Detect which cell encompasses the target text, then output its [X, Y] center coordinate. 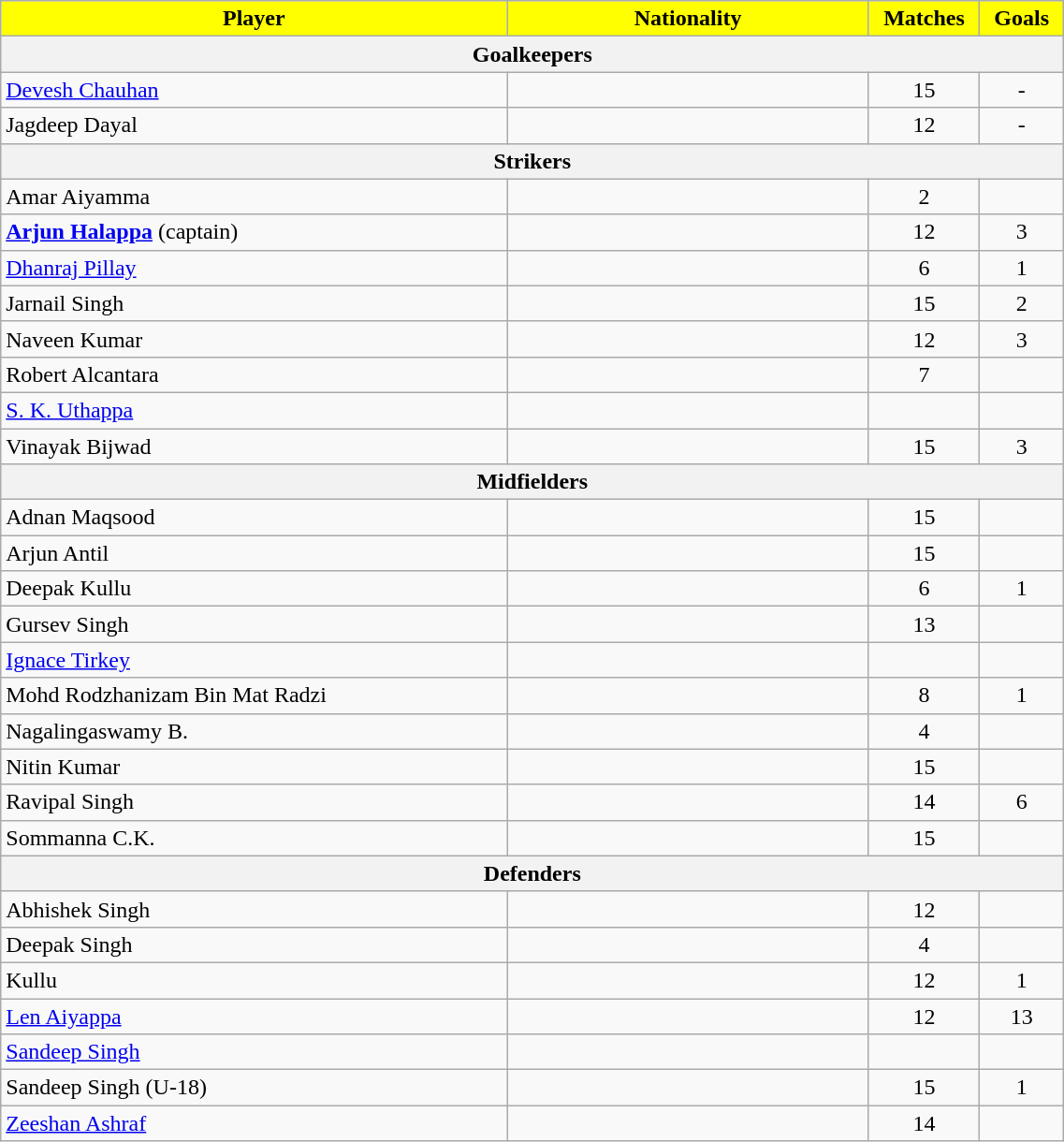
Deepak Singh [255, 944]
Nationality [689, 19]
Matches [924, 19]
Vinayak Bijwad [255, 447]
Player [255, 19]
Adnan Maqsood [255, 518]
Deepak Kullu [255, 589]
Amar Aiyamma [255, 197]
Midfielders [532, 482]
Goals [1022, 19]
Defenders [532, 873]
Ravipal Singh [255, 802]
Jarnail Singh [255, 303]
Dhanraj Pillay [255, 268]
Sommanna C.K. [255, 838]
Len Aiyappa [255, 1016]
Arjun Halappa (captain) [255, 232]
Kullu [255, 980]
Arjun Antil [255, 553]
Robert Alcantara [255, 374]
Gursev Singh [255, 624]
S. K. Uthappa [255, 410]
Devesh Chauhan [255, 90]
Jagdeep Dayal [255, 125]
Goalkeepers [532, 54]
8 [924, 695]
Nitin Kumar [255, 767]
Sandeep Singh (U-18) [255, 1088]
7 [924, 374]
Sandeep Singh [255, 1052]
Zeeshan Ashraf [255, 1123]
Strikers [532, 161]
Nagalingaswamy B. [255, 731]
Mohd Rodzhanizam Bin Mat Radzi [255, 695]
Ignace Tirkey [255, 660]
Abhishek Singh [255, 909]
Naveen Kumar [255, 339]
